Identify which cell holds the provided text, then report its (X, Y) central coordinate. 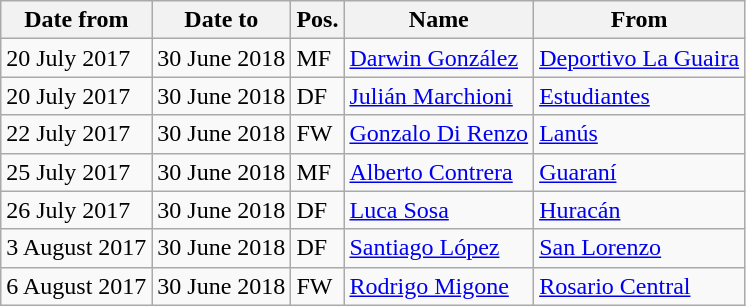
26 July 2017 (76, 210)
Luca Sosa (439, 210)
Guaraní (640, 172)
Gonzalo Di Renzo (439, 134)
Huracán (640, 210)
San Lorenzo (640, 248)
Name (439, 20)
25 July 2017 (76, 172)
From (640, 20)
Darwin González (439, 58)
Rosario Central (640, 286)
Alberto Contrera (439, 172)
22 July 2017 (76, 134)
Rodrigo Migone (439, 286)
Julián Marchioni (439, 96)
3 August 2017 (76, 248)
Lanús (640, 134)
Santiago López (439, 248)
Date from (76, 20)
6 August 2017 (76, 286)
Date to (222, 20)
Estudiantes (640, 96)
Pos. (318, 20)
Deportivo La Guaira (640, 58)
